From the cell containing the given text, extract its center point as [X, Y] coordinate. 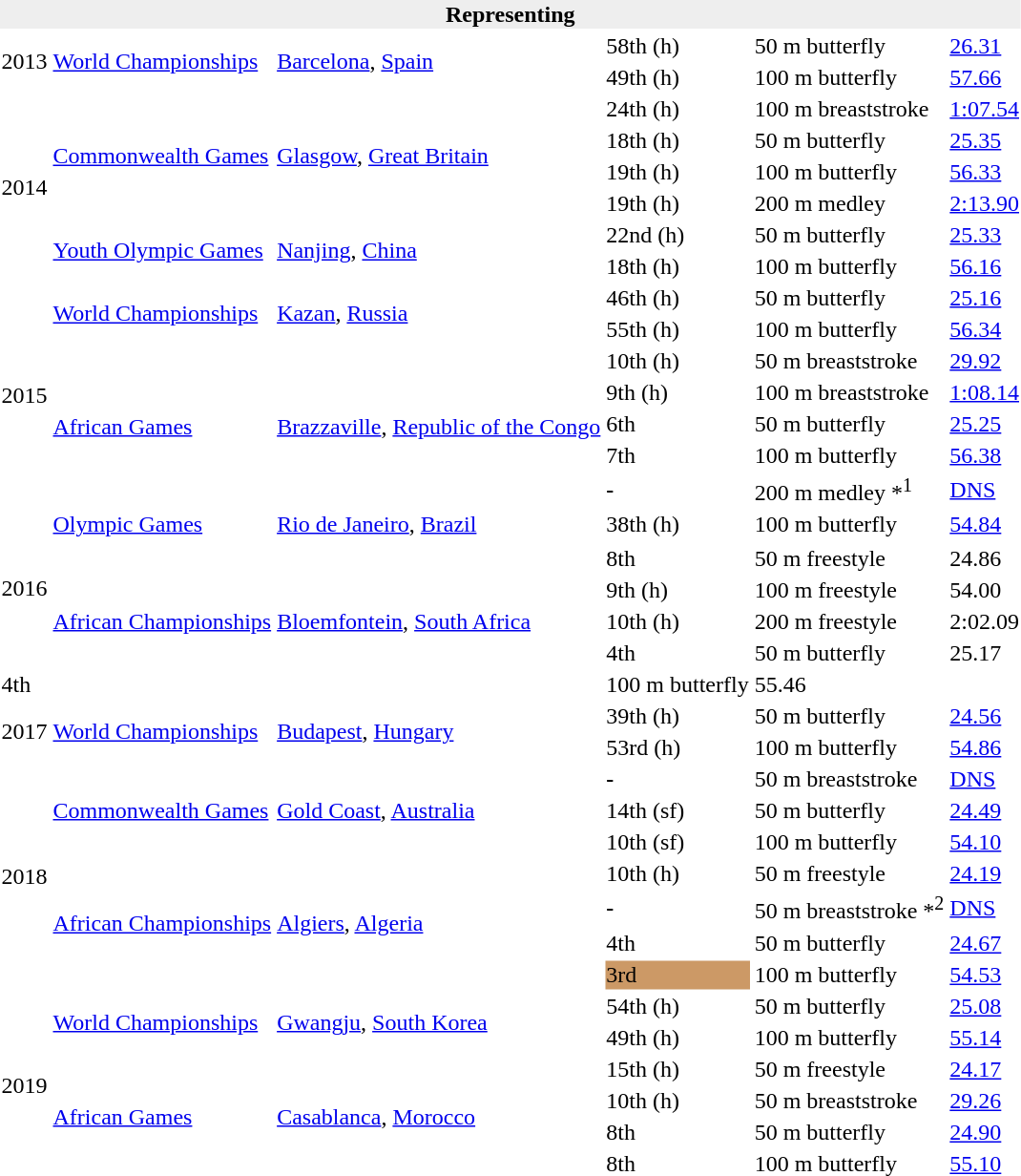
55th (h) [677, 329]
25.35 [985, 140]
25.17 [985, 653]
25.33 [985, 235]
3rd [677, 975]
53rd (h) [677, 747]
22nd (h) [677, 235]
2:02.09 [985, 621]
2017 [25, 731]
56.34 [985, 329]
African Games [162, 427]
Gold Coast, Australia [439, 810]
Rio de Janeiro, Brazil [439, 524]
1:07.54 [985, 109]
46th (h) [677, 298]
54th (h) [677, 1006]
Barcelona, Spain [439, 61]
2018 [25, 876]
2013 [25, 61]
24.19 [985, 873]
56.33 [985, 172]
7th [677, 455]
54.53 [985, 975]
10th (sf) [677, 842]
56.38 [985, 455]
54.86 [985, 747]
Gwangju, South Korea [439, 1021]
200 m medley *1 [849, 490]
25.25 [985, 424]
200 m medley [849, 203]
26.31 [985, 46]
15th (h) [677, 1069]
24.86 [985, 558]
14th (sf) [677, 810]
38th (h) [677, 524]
57.66 [985, 77]
39th (h) [677, 716]
24.67 [985, 943]
29.92 [985, 361]
54.84 [985, 524]
200 m freestyle [849, 621]
24.90 [985, 1132]
24.49 [985, 810]
2016 [25, 588]
25.16 [985, 298]
Brazzaville, Republic of the Congo [439, 427]
Nanjing, China [439, 250]
1:08.14 [985, 392]
Bloemfontein, South Africa [439, 621]
Kazan, Russia [439, 313]
24th (h) [677, 109]
50 m breaststroke *2 [849, 908]
Representing [510, 14]
Youth Olympic Games [162, 250]
58th (h) [677, 46]
54.10 [985, 842]
100 m freestyle [849, 590]
29.26 [985, 1101]
24.17 [985, 1069]
25.08 [985, 1006]
2:13.90 [985, 203]
2015 [25, 395]
Olympic Games [162, 524]
2014 [25, 187]
24.56 [985, 716]
56.16 [985, 266]
6th [677, 424]
55.46 [849, 684]
Budapest, Hungary [439, 731]
54.00 [985, 590]
55.14 [985, 1038]
Glasgow, Great Britain [439, 157]
Algiers, Algeria [439, 924]
